Extract the [x, y] coordinate from the center of the cell holding the provided text.  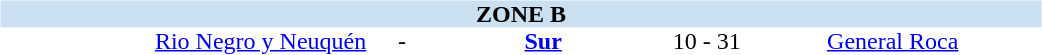
- [402, 42]
ZONE B [520, 14]
Rio Negro y Neuquén [260, 42]
Sur [544, 42]
General Roca [893, 42]
10 - 31 [706, 42]
